Determine the [X, Y] coordinate at the center of the cell enclosing the given text.  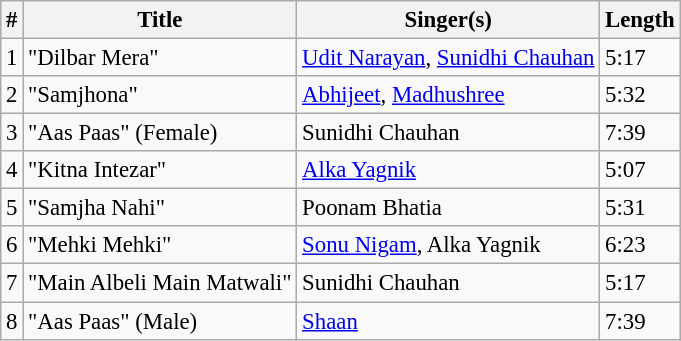
5:32 [640, 95]
"Dilbar Mera" [160, 58]
"Samjhona" [160, 95]
"Aas Paas" (Female) [160, 133]
"Samjha Nahi" [160, 208]
5:07 [640, 170]
Singer(s) [448, 20]
"Kitna Intezar" [160, 170]
Abhijeet, Madhushree [448, 95]
Poonam Bhatia [448, 208]
8 [12, 321]
Shaan [448, 321]
6 [12, 245]
Udit Narayan, Sunidhi Chauhan [448, 58]
# [12, 20]
2 [12, 95]
Title [160, 20]
Sonu Nigam, Alka Yagnik [448, 245]
1 [12, 58]
"Aas Paas" (Male) [160, 321]
5:31 [640, 208]
Length [640, 20]
Alka Yagnik [448, 170]
3 [12, 133]
6:23 [640, 245]
"Main Albeli Main Matwali" [160, 283]
5 [12, 208]
7 [12, 283]
4 [12, 170]
"Mehki Mehki" [160, 245]
